Scan for the cell matching the given text and deliver its [X, Y] coordinate at center. 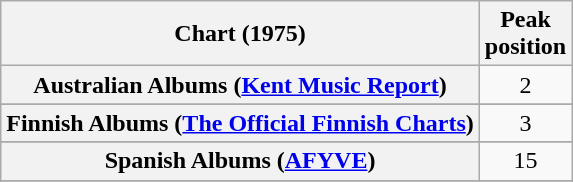
Peakposition [525, 34]
Finnish Albums (The Official Finnish Charts) [240, 123]
Australian Albums (Kent Music Report) [240, 85]
Chart (1975) [240, 34]
15 [525, 161]
2 [525, 85]
3 [525, 123]
Spanish Albums (AFYVE) [240, 161]
